Search for the cell housing the specified text and yield its (X, Y) center coordinate. 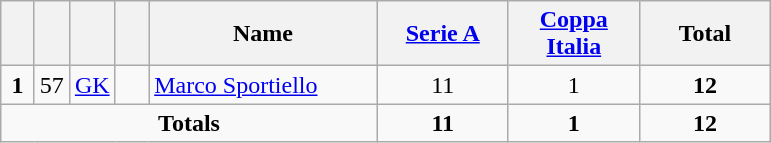
Marco Sportiello (264, 85)
Serie A (442, 34)
57 (52, 85)
Coppa Italia (574, 34)
Total (704, 34)
Name (264, 34)
GK (92, 85)
Totals (189, 123)
